Pinpoint the cell where the given text exists, returning its [X, Y] midpoint coordinate. 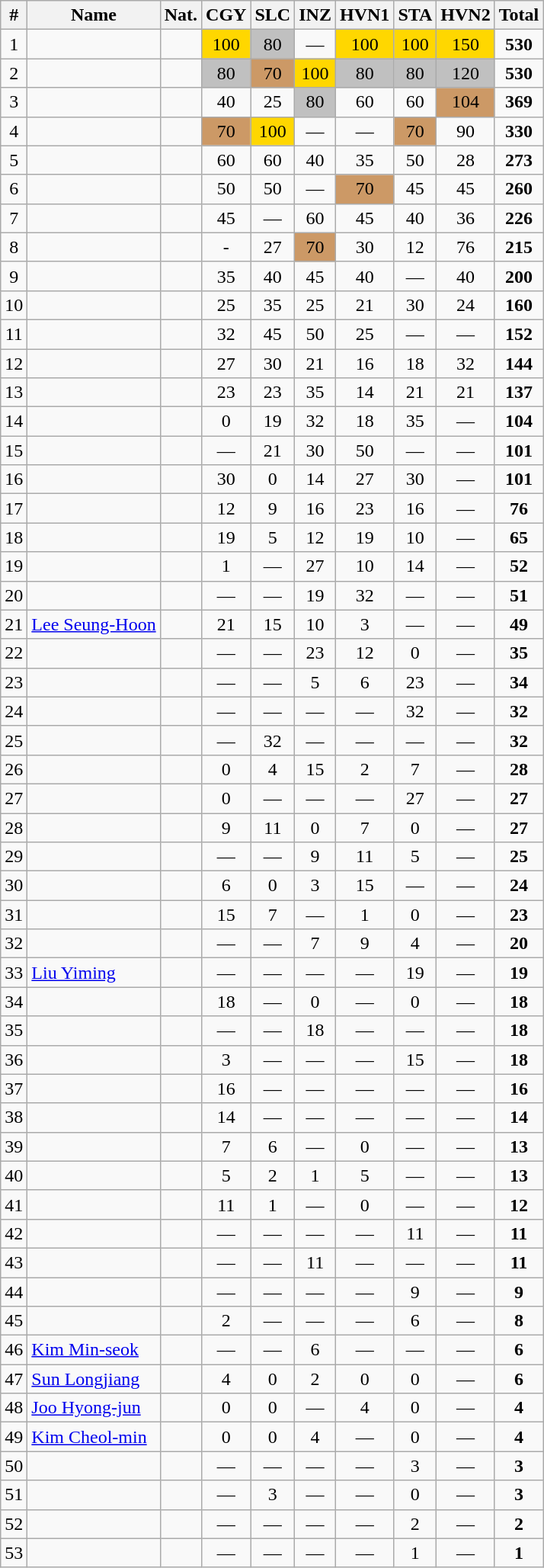
200 [519, 276]
120 [466, 73]
37 [14, 1089]
INZ [315, 15]
273 [519, 160]
STA [415, 15]
44 [14, 1292]
22 [14, 653]
HVN1 [364, 15]
33 [14, 973]
Sun Longjiang [94, 1379]
Name [94, 15]
260 [519, 189]
Joo Hyong-jun [94, 1408]
17 [14, 508]
31 [14, 915]
SLC [273, 15]
48 [14, 1408]
226 [519, 218]
215 [519, 247]
Lee Seung-Hoon [94, 624]
137 [519, 393]
369 [519, 102]
38 [14, 1117]
42 [14, 1233]
# [14, 15]
43 [14, 1262]
160 [519, 305]
26 [14, 769]
Kim Cheol-min [94, 1437]
144 [519, 364]
CGY [226, 15]
Nat. [181, 15]
39 [14, 1146]
47 [14, 1379]
53 [14, 1553]
330 [519, 131]
HVN2 [466, 15]
29 [14, 857]
90 [466, 131]
152 [519, 334]
Total [519, 15]
Liu Yiming [94, 973]
150 [466, 44]
46 [14, 1350]
- [226, 247]
41 [14, 1204]
65 [519, 537]
Kim Min-seok [94, 1350]
